Search for the cell housing the specified text and yield its [X, Y] center coordinate. 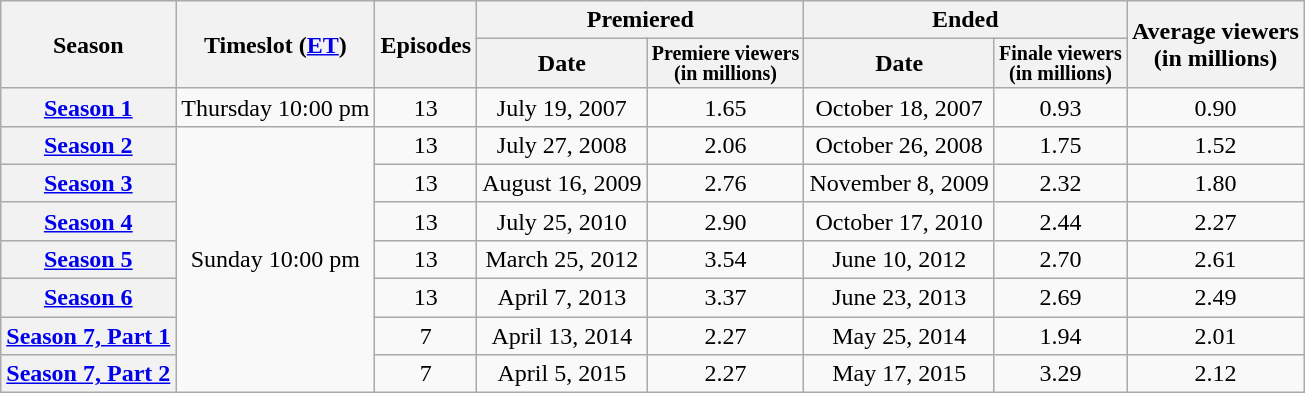
Average viewers(in millions) [1216, 45]
Premiere viewers(in millions) [726, 64]
Season 5 [88, 260]
Season 6 [88, 298]
November 8, 2009 [899, 183]
Season 2 [88, 145]
July 27, 2008 [562, 145]
2.69 [1060, 298]
Season 4 [88, 221]
Season 1 [88, 107]
October 26, 2008 [899, 145]
1.52 [1216, 145]
July 25, 2010 [562, 221]
Season 7, Part 1 [88, 336]
2.44 [1060, 221]
Thursday 10:00 pm [276, 107]
2.70 [1060, 260]
3.54 [726, 260]
Sunday 10:00 pm [276, 259]
3.37 [726, 298]
May 17, 2015 [899, 374]
Finale viewers(in millions) [1060, 64]
2.61 [1216, 260]
October 17, 2010 [899, 221]
2.32 [1060, 183]
1.94 [1060, 336]
Season 3 [88, 183]
June 23, 2013 [899, 298]
Episodes [426, 45]
1.75 [1060, 145]
1.65 [726, 107]
2.06 [726, 145]
Season [88, 45]
July 19, 2007 [562, 107]
1.80 [1216, 183]
2.76 [726, 183]
0.93 [1060, 107]
October 18, 2007 [899, 107]
May 25, 2014 [899, 336]
Ended [966, 20]
April 5, 2015 [562, 374]
April 7, 2013 [562, 298]
2.01 [1216, 336]
3.29 [1060, 374]
June 10, 2012 [899, 260]
2.12 [1216, 374]
2.90 [726, 221]
Timeslot (ET) [276, 45]
August 16, 2009 [562, 183]
April 13, 2014 [562, 336]
March 25, 2012 [562, 260]
0.90 [1216, 107]
2.49 [1216, 298]
Season 7, Part 2 [88, 374]
Premiered [640, 20]
